Detect which cell encompasses the target text, then output its [x, y] center coordinate. 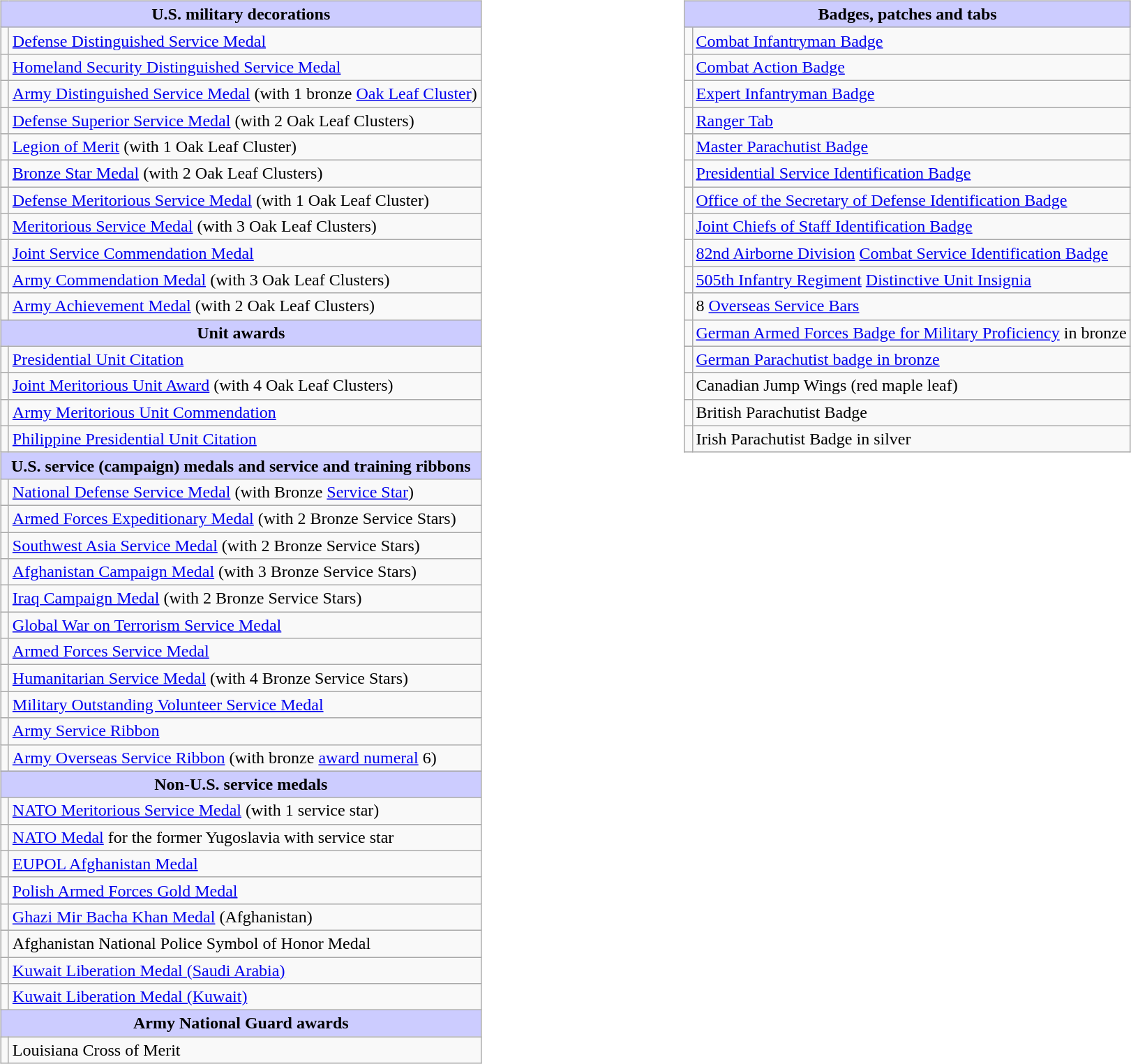
Louisiana Cross of Merit [244, 1050]
Unit awards [241, 333]
Badges, patches and tabs [907, 14]
Kuwait Liberation Medal (Saudi Arabia) [244, 971]
Army Meritorious Unit Commendation [244, 412]
Humanitarian Service Medal (with 4 Bronze Service Stars) [244, 678]
German Parachutist badge in bronze [911, 359]
82nd Airborne Division Combat Service Identification Badge [911, 253]
Presidential Service Identification Badge [911, 174]
NATO Meritorious Service Medal (with 1 service star) [244, 811]
Afghanistan National Police Symbol of Honor Medal [244, 943]
Homeland Security Distinguished Service Medal [244, 67]
National Defense Service Medal (with Bronze Service Star) [244, 492]
Irish Parachutist Badge in silver [911, 439]
505th Infantry Regiment Distinctive Unit Insignia [911, 280]
8 Overseas Service Bars [911, 306]
Army Service Ribbon [244, 731]
U.S. military decorations [241, 14]
Legion of Merit (with 1 Oak Leaf Cluster) [244, 147]
Ranger Tab [911, 121]
Philippine Presidential Unit Citation [244, 439]
Defense Distinguished Service Medal [244, 40]
Army Overseas Service Ribbon (with bronze award numeral 6) [244, 758]
Polish Armed Forces Gold Medal [244, 890]
Armed Forces Service Medal [244, 652]
Kuwait Liberation Medal (Kuwait) [244, 997]
Non-U.S. service medals [241, 784]
Global War on Terrorism Service Medal [244, 625]
Army Commendation Medal (with 3 Oak Leaf Clusters) [244, 280]
Presidential Unit Citation [244, 359]
Armed Forces Expeditionary Medal (with 2 Bronze Service Stars) [244, 518]
EUPOL Afghanistan Medal [244, 864]
Afghanistan Campaign Medal (with 3 Bronze Service Stars) [244, 572]
Ghazi Mir Bacha Khan Medal (Afghanistan) [244, 917]
Combat Action Badge [911, 67]
Army Achievement Medal (with 2 Oak Leaf Clusters) [244, 306]
British Parachutist Badge [911, 412]
U.S. service (campaign) medals and service and training ribbons [241, 465]
NATO Medal for the former Yugoslavia with service star [244, 837]
Military Outstanding Volunteer Service Medal [244, 705]
Army Distinguished Service Medal (with 1 bronze Oak Leaf Cluster) [244, 93]
Master Parachutist Badge [911, 147]
Joint Service Commendation Medal [244, 253]
Southwest Asia Service Medal (with 2 Bronze Service Stars) [244, 545]
Army National Guard awards [241, 1024]
Iraq Campaign Medal (with 2 Bronze Service Stars) [244, 599]
Joint Meritorious Unit Award (with 4 Oak Leaf Clusters) [244, 386]
Defense Meritorious Service Medal (with 1 Oak Leaf Cluster) [244, 200]
Meritorious Service Medal (with 3 Oak Leaf Clusters) [244, 227]
Bronze Star Medal (with 2 Oak Leaf Clusters) [244, 174]
Combat Infantryman Badge [911, 40]
Expert Infantryman Badge [911, 93]
Defense Superior Service Medal (with 2 Oak Leaf Clusters) [244, 121]
Joint Chiefs of Staff Identification Badge [911, 227]
Office of the Secretary of Defense Identification Badge [911, 200]
Canadian Jump Wings (red maple leaf) [911, 386]
German Armed Forces Badge for Military Proficiency in bronze [911, 333]
